Capture the cell that displays the provided text and extract its [x, y] central coordinate. 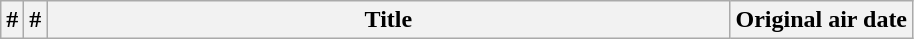
Title [388, 20]
Original air date [822, 20]
